Identify which cell holds the provided text, then report its (X, Y) central coordinate. 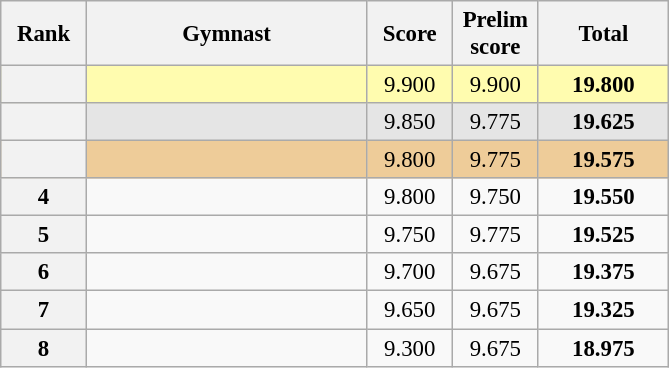
19.325 (604, 310)
Score (410, 34)
19.575 (604, 160)
18.975 (604, 348)
4 (44, 197)
19.525 (604, 235)
19.800 (604, 85)
9.300 (410, 348)
Prelim score (496, 34)
5 (44, 235)
19.625 (604, 122)
7 (44, 310)
6 (44, 273)
9.650 (410, 310)
Gymnast (226, 34)
9.850 (410, 122)
8 (44, 348)
Rank (44, 34)
9.700 (410, 273)
19.375 (604, 273)
19.550 (604, 197)
Total (604, 34)
